Return the (x, y) coordinate for the center point of the cell that contains the specified text.  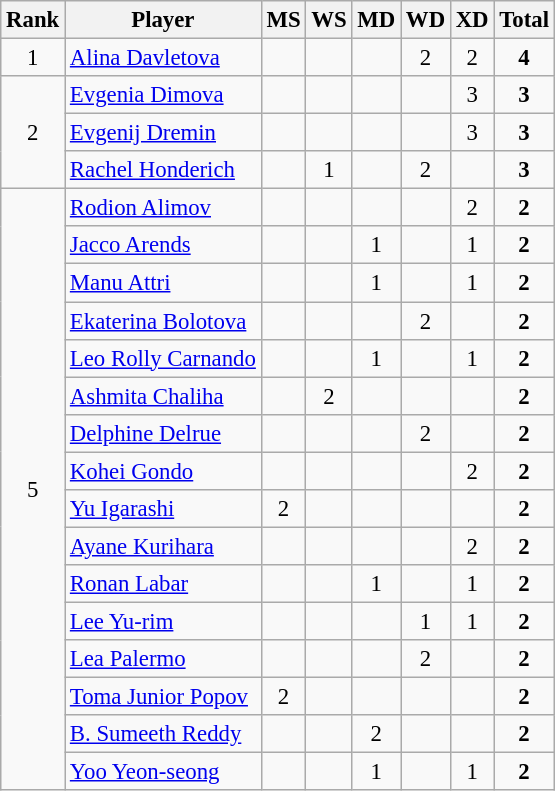
4 (524, 58)
Ronan Labar (164, 584)
Evgenia Dimova (164, 95)
Yu Igarashi (164, 509)
Delphine Delrue (164, 433)
Lea Palermo (164, 659)
Ekaterina Bolotova (164, 321)
Toma Junior Popov (164, 697)
Rank (33, 20)
B. Sumeeth Reddy (164, 734)
Kohei Gondo (164, 471)
MD (376, 20)
5 (33, 490)
Player (164, 20)
MS (284, 20)
Alina Davletova (164, 58)
Rodion Alimov (164, 208)
Ashmita Chaliha (164, 396)
WS (329, 20)
WD (426, 20)
Leo Rolly Carnando (164, 358)
Total (524, 20)
Jacco Arends (164, 245)
Lee Yu-rim (164, 621)
Manu Attri (164, 283)
Evgenij Dremin (164, 133)
XD (472, 20)
Rachel Honderich (164, 170)
Yoo Yeon-seong (164, 772)
Ayane Kurihara (164, 546)
